Detect which cell encompasses the target text, then output its (x, y) center coordinate. 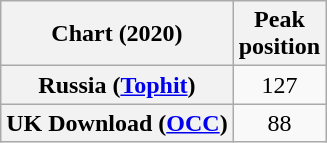
Peakposition (279, 34)
Russia (Tophit) (117, 85)
88 (279, 123)
UK Download (OCC) (117, 123)
Chart (2020) (117, 34)
127 (279, 85)
